Find where the given text appears and provide that cell's center as [x, y] coordinate. 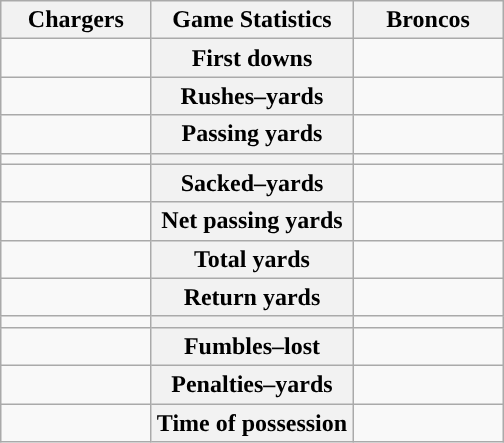
Game Statistics [252, 20]
Passing yards [252, 134]
First downs [252, 58]
Sacked–yards [252, 183]
Net passing yards [252, 221]
Penalties–yards [252, 384]
Rushes–yards [252, 96]
Total yards [252, 259]
Time of possession [252, 423]
Broncos [428, 20]
Fumbles–lost [252, 346]
Chargers [76, 20]
Return yards [252, 297]
